Return [x, y] of the center of cell containing provided text 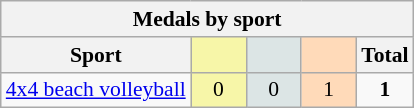
Medals by sport [208, 19]
Sport [96, 55]
Total [384, 55]
4x4 beach volleyball [96, 90]
